Return (x, y) of the center of cell containing provided text 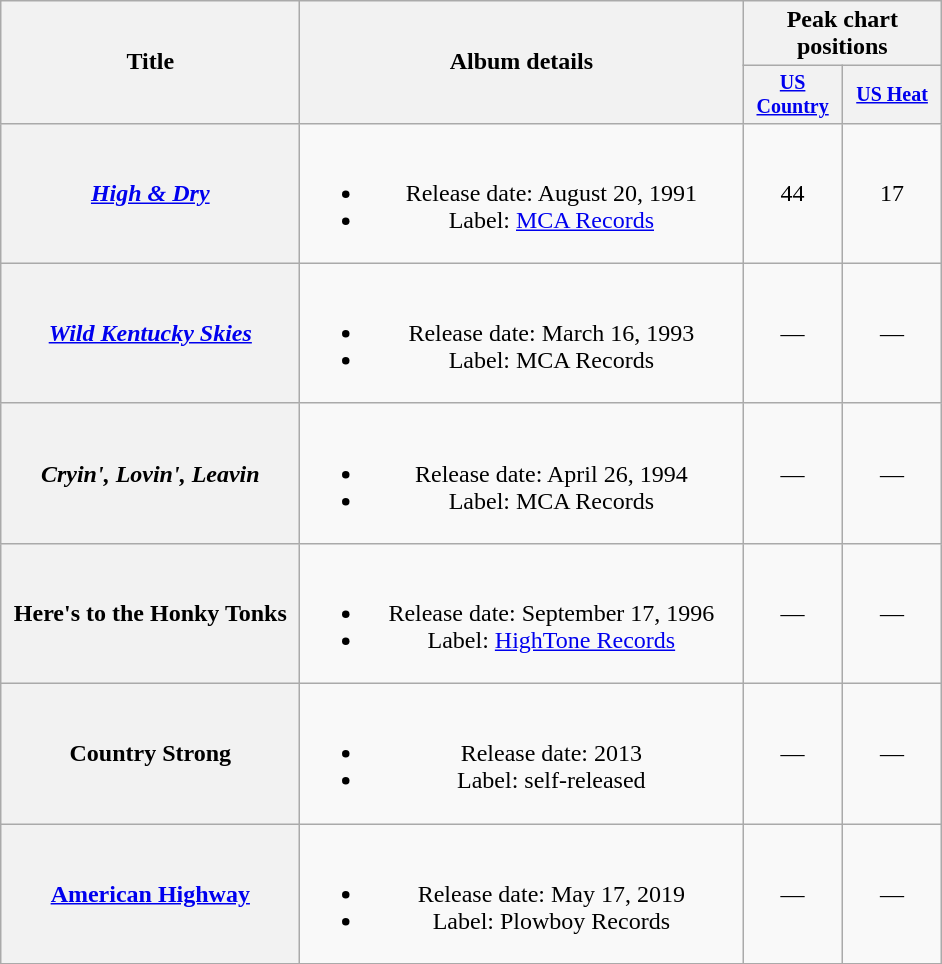
US Country (792, 94)
US Heat (892, 94)
44 (792, 193)
Country Strong (150, 754)
Release date: September 17, 1996Label: HighTone Records (522, 613)
Release date: 2013Label: self-released (522, 754)
17 (892, 193)
Release date: March 16, 1993Label: MCA Records (522, 333)
Cryin', Lovin', Leavin (150, 473)
High & Dry (150, 193)
Release date: August 20, 1991Label: MCA Records (522, 193)
Release date: April 26, 1994Label: MCA Records (522, 473)
Here's to the Honky Tonks (150, 613)
Peak chart positions (842, 34)
Release date: May 17, 2019Label: Plowboy Records (522, 894)
Album details (522, 62)
American Highway (150, 894)
Wild Kentucky Skies (150, 333)
Title (150, 62)
